Scan for the cell matching the given text and deliver its [x, y] coordinate at center. 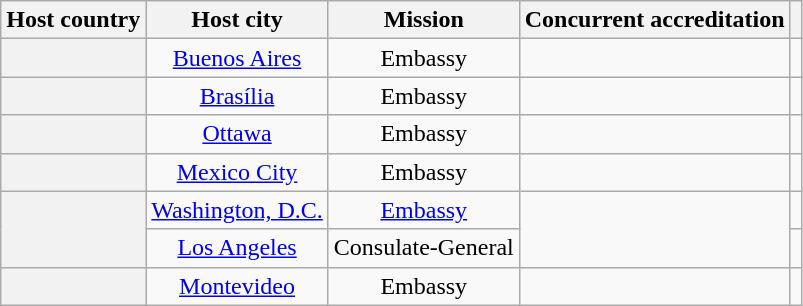
Concurrent accreditation [654, 20]
Brasília [237, 96]
Ottawa [237, 134]
Host country [74, 20]
Buenos Aires [237, 58]
Washington, D.C. [237, 210]
Mexico City [237, 172]
Mission [424, 20]
Consulate-General [424, 248]
Host city [237, 20]
Montevideo [237, 286]
Los Angeles [237, 248]
